From the cell containing the given text, extract its center point as [x, y] coordinate. 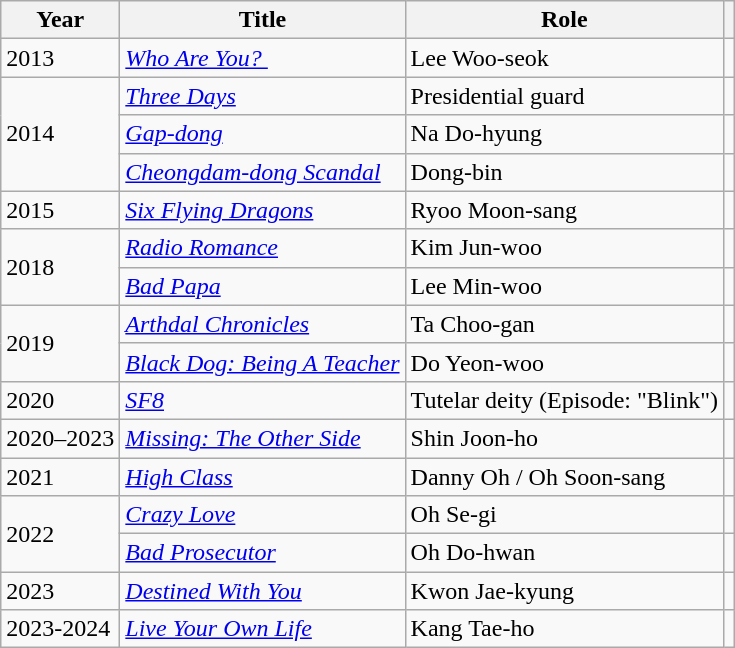
Cheongdam-dong Scandal [262, 172]
2020 [60, 400]
Lee Woo-seok [564, 58]
Kim Jun-woo [564, 248]
Six Flying Dragons [262, 210]
Arthdal Chronicles [262, 324]
Three Days [262, 96]
Oh Do-hwan [564, 553]
Na Do-hyung [564, 134]
Black Dog: Being A Teacher [262, 362]
Destined With You [262, 591]
Crazy Love [262, 515]
Bad Prosecutor [262, 553]
2018 [60, 267]
Live Your Own Life [262, 629]
Oh Se-gi [564, 515]
Who Are You? [262, 58]
SF8 [262, 400]
2020–2023 [60, 438]
Bad Papa [262, 286]
Danny Oh / Oh Soon-sang [564, 477]
High Class [262, 477]
2023-2024 [60, 629]
Kwon Jae-kyung [564, 591]
Presidential guard [564, 96]
Gap-dong [262, 134]
Lee Min-woo [564, 286]
2021 [60, 477]
Missing: The Other Side [262, 438]
Shin Joon-ho [564, 438]
Ta Choo-gan [564, 324]
Tutelar deity (Episode: "Blink") [564, 400]
2022 [60, 534]
Year [60, 20]
2013 [60, 58]
Role [564, 20]
Title [262, 20]
Kang Tae-ho [564, 629]
2015 [60, 210]
Ryoo Moon-sang [564, 210]
2014 [60, 134]
Radio Romance [262, 248]
Dong-bin [564, 172]
2023 [60, 591]
2019 [60, 343]
Do Yeon-woo [564, 362]
